Scan for the cell matching the given text and deliver its [x, y] coordinate at center. 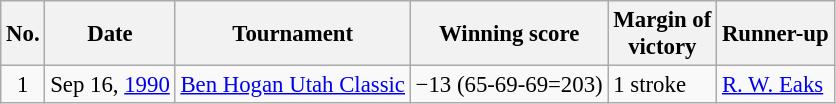
−13 (65-69-69=203) [509, 85]
1 stroke [662, 85]
Tournament [292, 34]
Date [110, 34]
1 [23, 85]
Winning score [509, 34]
Runner-up [776, 34]
Sep 16, 1990 [110, 85]
Ben Hogan Utah Classic [292, 85]
R. W. Eaks [776, 85]
No. [23, 34]
Margin ofvictory [662, 34]
